Determine the [x, y] coordinate at the center of the cell enclosing the given text.  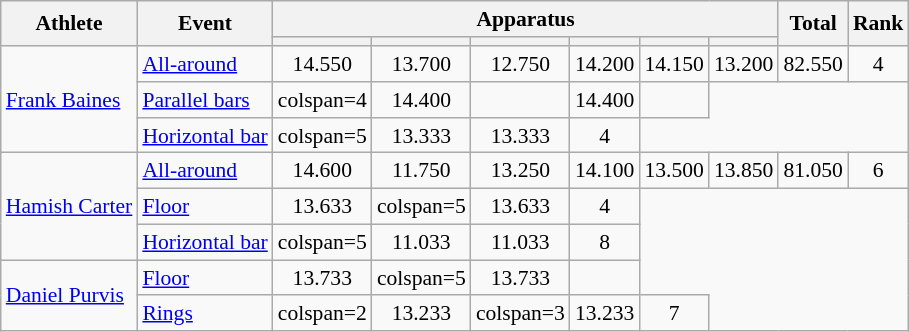
11.750 [422, 171]
Hamish Carter [70, 206]
colspan=4 [322, 100]
Frank Baines [70, 100]
14.600 [322, 171]
13.200 [744, 64]
Daniel Purvis [70, 296]
13.700 [422, 64]
Athlete [70, 24]
Rank [878, 24]
12.750 [520, 64]
Apparatus [526, 19]
14.100 [604, 171]
Total [812, 24]
7 [674, 314]
14.550 [322, 64]
14.200 [604, 64]
13.250 [520, 171]
82.550 [812, 64]
colspan=2 [322, 314]
Event [204, 24]
Rings [204, 314]
13.500 [674, 171]
81.050 [812, 171]
colspan=3 [520, 314]
Parallel bars [204, 100]
14.150 [674, 64]
8 [604, 243]
6 [878, 171]
13.850 [744, 171]
